Determine the (x, y) coordinate at the center of the cell enclosing the given text.  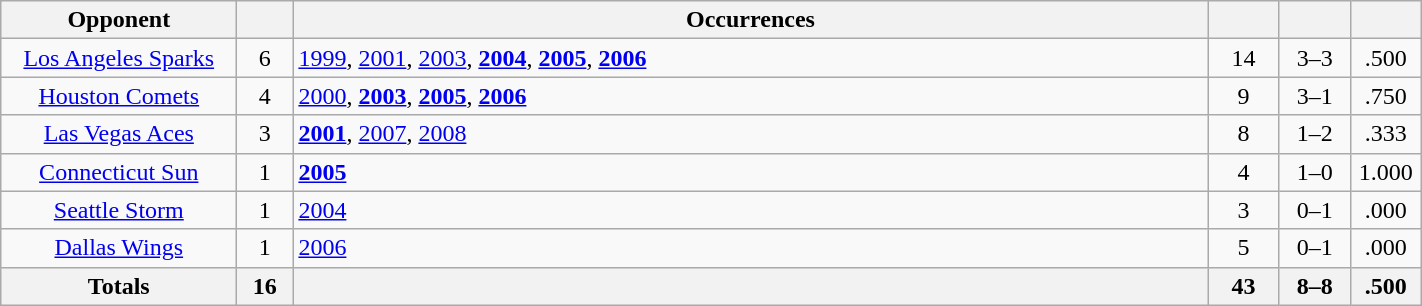
43 (1244, 286)
8 (1244, 134)
2004 (750, 210)
2006 (750, 248)
3–3 (1314, 58)
Connecticut Sun (119, 172)
Las Vegas Aces (119, 134)
Houston Comets (119, 96)
3–1 (1314, 96)
Los Angeles Sparks (119, 58)
5 (1244, 248)
1–0 (1314, 172)
.333 (1386, 134)
Occurrences (750, 20)
.750 (1386, 96)
14 (1244, 58)
1–2 (1314, 134)
Totals (119, 286)
2005 (750, 172)
Seattle Storm (119, 210)
6 (265, 58)
2000, 2003, 2005, 2006 (750, 96)
2001, 2007, 2008 (750, 134)
1.000 (1386, 172)
1999, 2001, 2003, 2004, 2005, 2006 (750, 58)
Opponent (119, 20)
8–8 (1314, 286)
9 (1244, 96)
Dallas Wings (119, 248)
16 (265, 286)
